Return [x, y] of the center of cell containing provided text 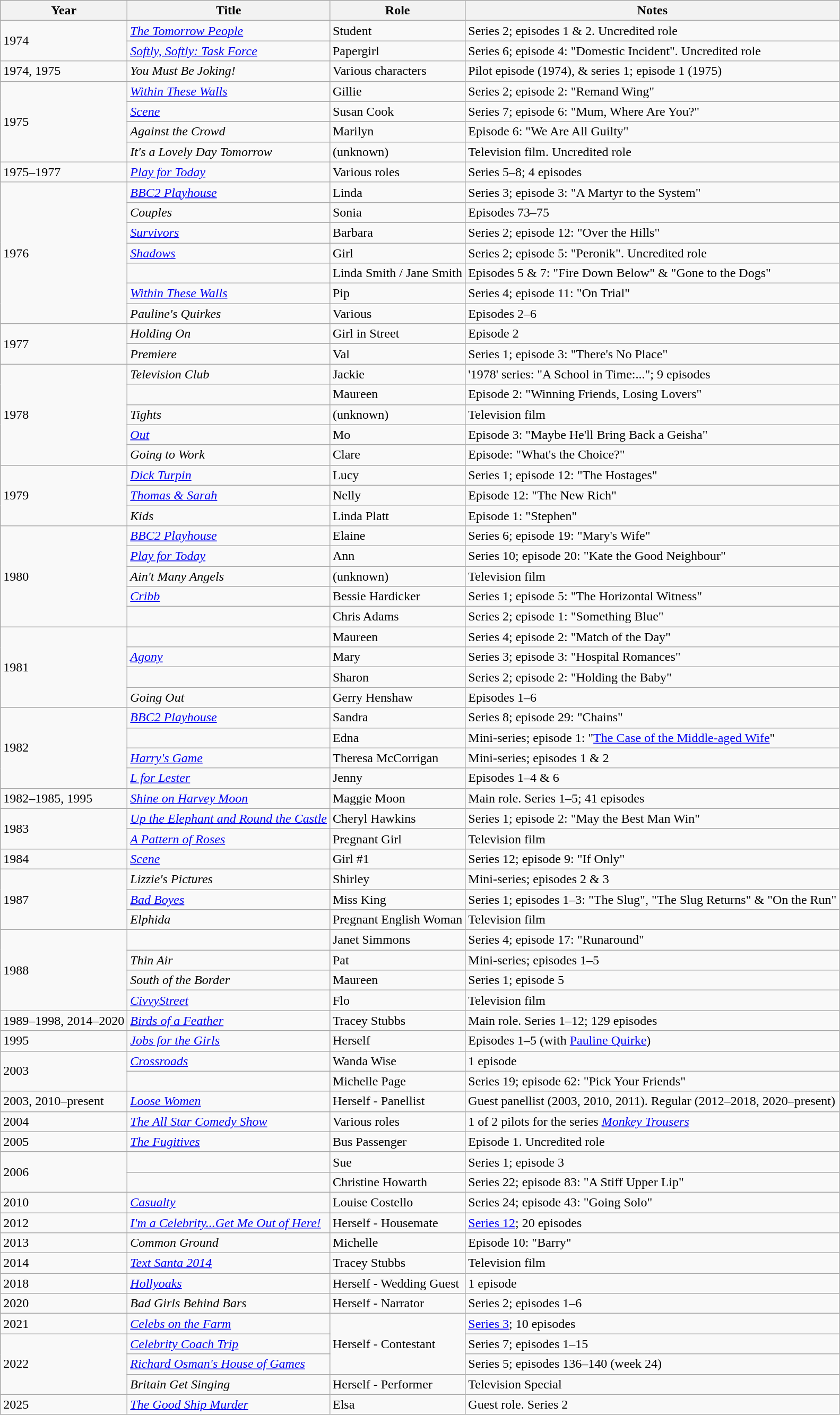
2003 [64, 1071]
Holding On [229, 334]
Maggie Moon [397, 798]
Series 5; episodes 136–140 (week 24) [653, 1364]
Herself [397, 1041]
Herself - Panellist [397, 1101]
Lizzie's Pictures [229, 879]
Girl [397, 253]
The Fugitives [229, 1142]
Val [397, 354]
Loose Women [229, 1101]
Series 12; episode 9: "If Only" [653, 859]
Series 12; 20 episodes [653, 1222]
1974 [64, 41]
Linda Smith / Jane Smith [397, 273]
2005 [64, 1142]
Series 24; episode 43: "Going Solo" [653, 1202]
Episode 12: "The New Rich" [653, 495]
Episode 1: "Stephen" [653, 515]
Linda Platt [397, 515]
Sharon [397, 677]
Herself - Performer [397, 1384]
Series 2; episode 5: "Peronik". Uncredited role [653, 253]
Text Santa 2014 [229, 1263]
Celebs on the Farm [229, 1324]
Flo [397, 1000]
Various characters [397, 71]
Series 2; episodes 1 & 2. Uncredited role [653, 31]
Barbara [397, 232]
1 of 2 pilots for the series Monkey Trousers [653, 1121]
1982–1985, 1995 [64, 798]
Clare [397, 455]
Series 2; episode 2: "Holding the Baby" [653, 677]
2003, 2010–present [64, 1101]
Jobs for the Girls [229, 1041]
1979 [64, 495]
1989–1998, 2014–2020 [64, 1021]
Agony [229, 657]
Episode 2 [653, 334]
Television Club [229, 374]
The Tomorrow People [229, 31]
Jenny [397, 778]
2014 [64, 1263]
Mini-series; episodes 1 & 2 [653, 758]
Crossroads [229, 1061]
Series 6; episode 4: "Domestic Incident". Uncredited role [653, 51]
Episode 10: "Barry" [653, 1243]
2025 [64, 1404]
Role [397, 11]
Herself - Housemate [397, 1222]
1975 [64, 122]
Series 4; episode 17: "Runaround" [653, 940]
Mini-series; episode 1: "The Case of the Middle-aged Wife" [653, 738]
Herself - Contestant [397, 1344]
Ann [397, 556]
Elsa [397, 1404]
Sue [397, 1162]
Series 22; episode 83: "A Stiff Upper Lip" [653, 1182]
Going to Work [229, 455]
Episodes 1–6 [653, 697]
Series 4; episode 11: "On Trial" [653, 294]
Episode: "What's the Choice?" [653, 455]
1981 [64, 667]
Nelly [397, 495]
Herself - Narrator [397, 1304]
Louise Costello [397, 1202]
Sonia [397, 212]
Series 19; episode 62: "Pick Your Friends" [653, 1081]
Episode 2: "Winning Friends, Losing Lovers" [653, 394]
1995 [64, 1041]
Series 10; episode 20: "Kate the Good Neighbour" [653, 556]
Janet Simmons [397, 940]
2006 [64, 1172]
Series 2; episode 2: "Remand Wing" [653, 91]
Series 1; episode 12: "The Hostages" [653, 475]
1987 [64, 899]
1978 [64, 415]
Marilyn [397, 132]
Elaine [397, 536]
2020 [64, 1304]
The Good Ship Murder [229, 1404]
Miss King [397, 900]
Edna [397, 738]
It's a Lovely Day Tomorrow [229, 152]
Papergirl [397, 51]
Series 1; episode 2: "May the Best Man Win" [653, 818]
Harry's Game [229, 758]
Series 4; episode 2: "Match of the Day" [653, 637]
South of the Border [229, 980]
Chris Adams [397, 617]
Episode 6: "We Are All Guilty" [653, 132]
Episodes 1–4 & 6 [653, 778]
Pilot episode (1974), & series 1; episode 1 (1975) [653, 71]
Tights [229, 415]
Episodes 2–6 [653, 314]
Out [229, 435]
Ain't Many Angels [229, 576]
Kids [229, 515]
Series 2; episode 1: "Something Blue" [653, 617]
Elphida [229, 920]
Dick Turpin [229, 475]
Mary [397, 657]
Softly, Softly: Task Force [229, 51]
Going Out [229, 697]
'1978' series: "A School in Time:..."; 9 episodes [653, 374]
Bessie Hardicker [397, 597]
Series 1; episode 3 [653, 1162]
Thin Air [229, 960]
Shirley [397, 879]
Lucy [397, 475]
Pregnant English Woman [397, 920]
2018 [64, 1283]
Series 6; episode 19: "Mary's Wife" [653, 536]
Series 3; 10 episodes [653, 1324]
1983 [64, 829]
Richard Osman's House of Games [229, 1364]
Cheryl Hawkins [397, 818]
Episodes 1–5 (with Pauline Quirke) [653, 1041]
Bad Girls Behind Bars [229, 1304]
Series 1; episode 5 [653, 980]
1977 [64, 344]
Mini-series; episodes 1–5 [653, 960]
Various [397, 314]
Survivors [229, 232]
Series 8; episode 29: "Chains" [653, 718]
2021 [64, 1324]
Year [64, 11]
Television film. Uncredited role [653, 152]
Guest role. Series 2 [653, 1404]
Michelle Page [397, 1081]
2004 [64, 1121]
Main role. Series 1–12; 129 episodes [653, 1021]
Pat [397, 960]
Girl in Street [397, 334]
Hollyoaks [229, 1283]
CivvyStreet [229, 1000]
2022 [64, 1364]
Michelle [397, 1243]
Bus Passenger [397, 1142]
Premiere [229, 354]
Series 3; episode 3: "A Martyr to the System" [653, 192]
Gillie [397, 91]
Series 7; episode 6: "Mum, Where Are You?" [653, 111]
I'm a Celebrity...Get Me Out of Here! [229, 1222]
Pip [397, 294]
Bad Boyes [229, 900]
Series 2; episodes 1–6 [653, 1304]
Cribb [229, 597]
Series 1; episode 5: "The Horizontal Witness" [653, 597]
Jackie [397, 374]
A Pattern of Roses [229, 839]
Linda [397, 192]
Sandra [397, 718]
Pregnant Girl [397, 839]
Episodes 5 & 7: "Fire Down Below" & "Gone to the Dogs" [653, 273]
2013 [64, 1243]
Girl #1 [397, 859]
You Must Be Joking! [229, 71]
Couples [229, 212]
Series 1; episodes 1–3: "The Slug", "The Slug Returns" & "On the Run" [653, 900]
Casualty [229, 1202]
Main role. Series 1–5; 41 episodes [653, 798]
Mo [397, 435]
Birds of a Feather [229, 1021]
Theresa McCorrigan [397, 758]
Celebrity Coach Trip [229, 1344]
Episode 3: "Maybe He'll Bring Back a Geisha" [653, 435]
1984 [64, 859]
Herself - Wedding Guest [397, 1283]
The All Star Comedy Show [229, 1121]
Christine Howarth [397, 1182]
Series 5–8; 4 episodes [653, 172]
Shadows [229, 253]
Title [229, 11]
1975–1977 [64, 172]
1976 [64, 253]
Series 3; episode 3: "Hospital Romances" [653, 657]
Guest panellist (2003, 2010, 2011). Regular (2012–2018, 2020–present) [653, 1101]
Against the Crowd [229, 132]
Common Ground [229, 1243]
Susan Cook [397, 111]
1988 [64, 970]
Series 7; episodes 1–15 [653, 1344]
Shine on Harvey Moon [229, 798]
1980 [64, 576]
Notes [653, 11]
Series 1; episode 3: "There's No Place" [653, 354]
Episodes 73–75 [653, 212]
Mini-series; episodes 2 & 3 [653, 879]
Episode 1. Uncredited role [653, 1142]
2010 [64, 1202]
Thomas & Sarah [229, 495]
Pauline's Quirkes [229, 314]
Series 2; episode 12: "Over the Hills" [653, 232]
Gerry Henshaw [397, 697]
1982 [64, 748]
2012 [64, 1222]
1974, 1975 [64, 71]
Wanda Wise [397, 1061]
Britain Get Singing [229, 1384]
Up the Elephant and Round the Castle [229, 818]
L for Lester [229, 778]
Student [397, 31]
Television Special [653, 1384]
